Determine the [x, y] coordinate at the center of the cell enclosing the given text.  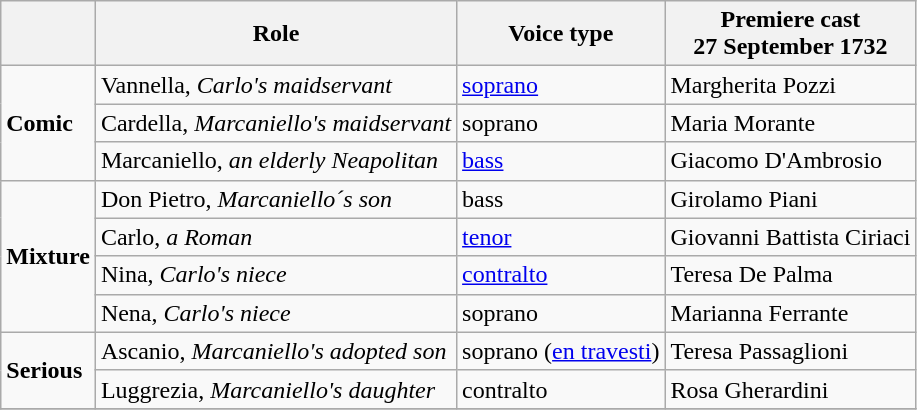
Carlo, a Roman [276, 237]
soprano (en travesti) [561, 351]
Cardella, Marcaniello's maidservant [276, 123]
Premiere cast27 September 1732 [790, 34]
Voice type [561, 34]
Serious [48, 370]
Maria Morante [790, 123]
Teresa De Palma [790, 275]
Rosa Gherardini [790, 389]
Ascanio, Marcaniello's adopted son [276, 351]
Nina, Carlo's niece [276, 275]
Mixture [48, 256]
Marcaniello, an elderly Neapolitan [276, 161]
Comic [48, 123]
Vannella, Carlo's maidservant [276, 85]
Giovanni Battista Ciriaci [790, 237]
Giacomo D'Ambrosio [790, 161]
Role [276, 34]
Don Pietro, Marcaniello´s son [276, 199]
Marianna Ferrante [790, 313]
Girolamo Piani [790, 199]
Margherita Pozzi [790, 85]
tenor [561, 237]
Teresa Passaglioni [790, 351]
Nena, Carlo's niece [276, 313]
Luggrezia, Marcaniello's daughter [276, 389]
